Pinpoint the cell where the given text exists, returning its [x, y] midpoint coordinate. 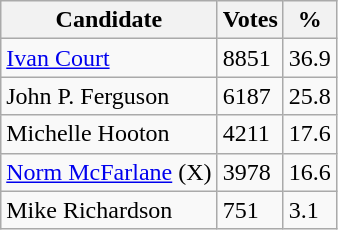
17.6 [310, 134]
Ivan Court [109, 58]
% [310, 20]
Candidate [109, 20]
6187 [250, 96]
Norm McFarlane (X) [109, 172]
16.6 [310, 172]
Mike Richardson [109, 210]
John P. Ferguson [109, 96]
4211 [250, 134]
3.1 [310, 210]
751 [250, 210]
Michelle Hooton [109, 134]
3978 [250, 172]
36.9 [310, 58]
8851 [250, 58]
Votes [250, 20]
25.8 [310, 96]
